Locate the cell with the specified text and output its (X, Y) center coordinate. 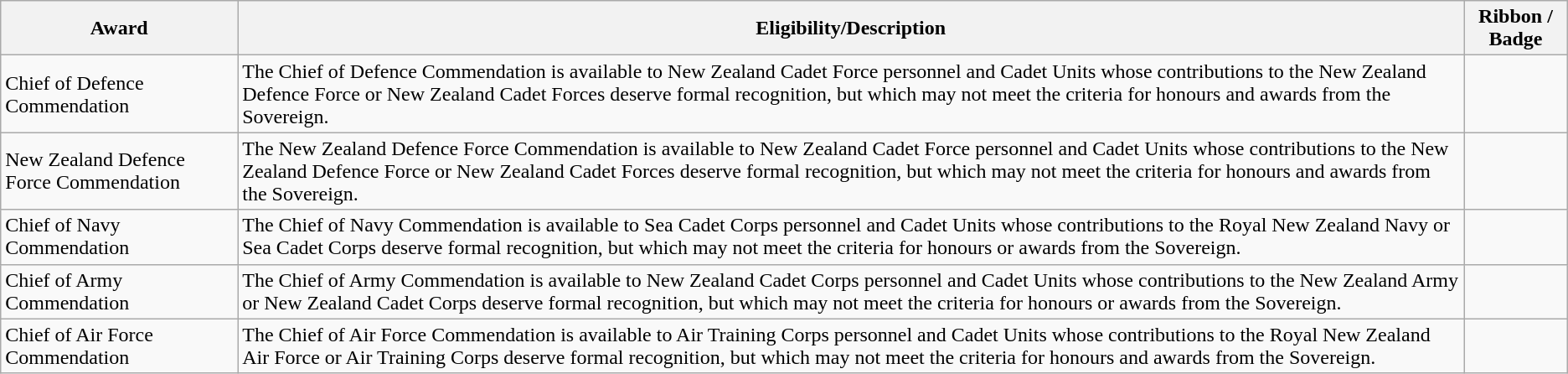
New Zealand Defence Force Commendation (119, 171)
Award (119, 29)
Ribbon / Badge (1516, 29)
Eligibility/Description (851, 29)
Chief of Defence Commendation (119, 94)
Chief of Navy Commendation (119, 236)
Chief of Army Commendation (119, 292)
Chief of Air Force Commendation (119, 345)
